Extract the (x, y) coordinate from the center of the cell holding the provided text.  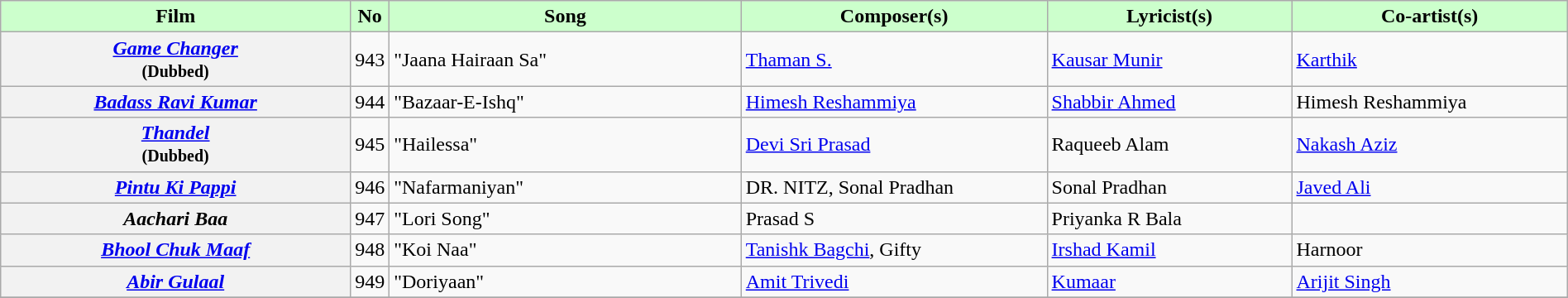
Karthik (1429, 60)
947 (370, 219)
Prasad S (894, 219)
"Lori Song" (566, 219)
Thaman S. (894, 60)
Irshad Kamil (1169, 250)
"Doriyaan" (566, 281)
945 (370, 144)
Devi Sri Prasad (894, 144)
"Nafarmaniyan" (566, 187)
Game Changer (Dubbed) (175, 60)
Tanishk Bagchi, Gifty (894, 250)
Lyricist(s) (1169, 17)
Shabbir Ahmed (1169, 102)
"Koi Naa" (566, 250)
Pintu Ki Pappi (175, 187)
Aachari Baa (175, 219)
Kumaar (1169, 281)
948 (370, 250)
Priyanka R Bala (1169, 219)
Badass Ravi Kumar (175, 102)
Harnoor (1429, 250)
Sonal Pradhan (1169, 187)
Film (175, 17)
"Bazaar-E-Ishq" (566, 102)
Kausar Munir (1169, 60)
Co-artist(s) (1429, 17)
944 (370, 102)
Amit Trivedi (894, 281)
Bhool Chuk Maaf (175, 250)
"Hailessa" (566, 144)
No (370, 17)
Javed Ali (1429, 187)
"Jaana Hairaan Sa" (566, 60)
Nakash Aziz (1429, 144)
DR. NITZ, Sonal Pradhan (894, 187)
943 (370, 60)
Abir Gulaal (175, 281)
Raqueeb Alam (1169, 144)
Thandel (Dubbed) (175, 144)
946 (370, 187)
949 (370, 281)
Arijit Singh (1429, 281)
Composer(s) (894, 17)
Song (566, 17)
